Identify which cell holds the provided text, then report its (X, Y) central coordinate. 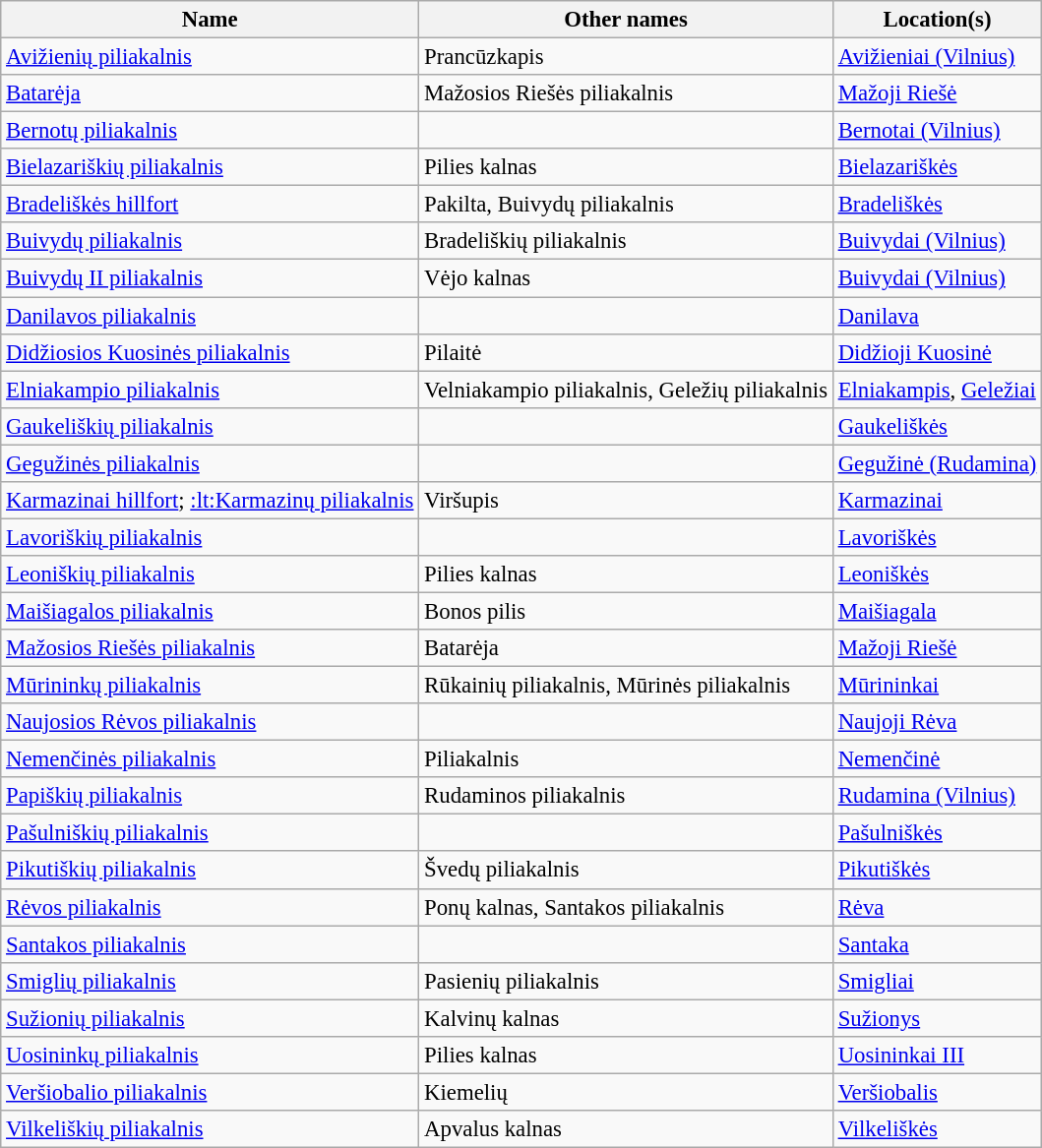
Elniakampis, Geležiai (937, 390)
Mūrininkų piliakalnis (211, 686)
Mūrininkai (937, 686)
Buivydų II piliakalnis (211, 278)
Vilkeliškės (937, 1129)
Velniakampio piliakalnis, Geležių piliakalnis (626, 390)
Gegužinė (Rudamina) (937, 463)
Pasienių piliakalnis (626, 981)
Santaka (937, 944)
Piliakalnis (626, 759)
Danilavos piliakalnis (211, 316)
Bradeliškių piliakalnis (626, 241)
Sužionys (937, 1018)
Avižienių piliakalnis (211, 57)
Prancūzkapis (626, 57)
Bernotų piliakalnis (211, 131)
Avižieniai (Vilnius) (937, 57)
Kiemelių (626, 1092)
Sužionių piliakalnis (211, 1018)
Švedų piliakalnis (626, 871)
Name (211, 20)
Pikutiškės (937, 871)
Gegužinės piliakalnis (211, 463)
Papiškių piliakalnis (211, 796)
Naujoji Rėva (937, 722)
Pilaitė (626, 352)
Kalvinų kalnas (626, 1018)
Maišiagala (937, 611)
Vėjo kalnas (626, 278)
Karmazinai (937, 501)
Apvalus kalnas (626, 1129)
Gaukeliškių piliakalnis (211, 426)
Karmazinai hillfort; :lt:Karmazinų piliakalnis (211, 501)
Bernotai (Vilnius) (937, 131)
Lavoriškių piliakalnis (211, 537)
Lavoriškės (937, 537)
Rėva (937, 907)
Naujosios Rėvos piliakalnis (211, 722)
Veršiobalis (937, 1092)
Rėvos piliakalnis (211, 907)
Smiglių piliakalnis (211, 981)
Veršiobalio piliakalnis (211, 1092)
Bradeliškės (937, 205)
Didžioji Kuosinė (937, 352)
Gaukeliškės (937, 426)
Elniakampio piliakalnis (211, 390)
Vilkeliškių piliakalnis (211, 1129)
Pašulniškių piliakalnis (211, 833)
Didžiosios Kuosinės piliakalnis (211, 352)
Rudaminos piliakalnis (626, 796)
Pikutiškių piliakalnis (211, 871)
Ponų kalnas, Santakos piliakalnis (626, 907)
Bielazariškių piliakalnis (211, 167)
Pakilta, Buivydų piliakalnis (626, 205)
Bradeliškės hillfort (211, 205)
Smigliai (937, 981)
Nemenčinė (937, 759)
Santakos piliakalnis (211, 944)
Other names (626, 20)
Viršupis (626, 501)
Buivydų piliakalnis (211, 241)
Rudamina (Vilnius) (937, 796)
Rūkainių piliakalnis, Mūrinės piliakalnis (626, 686)
Bonos pilis (626, 611)
Bielazariškės (937, 167)
Location(s) (937, 20)
Leoniškės (937, 574)
Danilava (937, 316)
Nemenčinės piliakalnis (211, 759)
Pašulniškės (937, 833)
Uosininkai III (937, 1056)
Leoniškių piliakalnis (211, 574)
Maišiagalos piliakalnis (211, 611)
Uosininkų piliakalnis (211, 1056)
